Return [X, Y] of the center of cell containing provided text 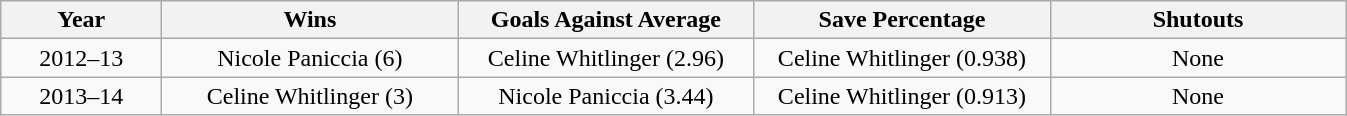
Goals Against Average [606, 20]
Celine Whitlinger (3) [310, 96]
2012–13 [82, 58]
Wins [310, 20]
Year [82, 20]
Celine Whitlinger (0.913) [902, 96]
Shutouts [1198, 20]
Nicole Paniccia (3.44) [606, 96]
Nicole Paniccia (6) [310, 58]
Celine Whitlinger (2.96) [606, 58]
Save Percentage [902, 20]
2013–14 [82, 96]
Celine Whitlinger (0.938) [902, 58]
